Search for the cell housing the specified text and yield its [X, Y] center coordinate. 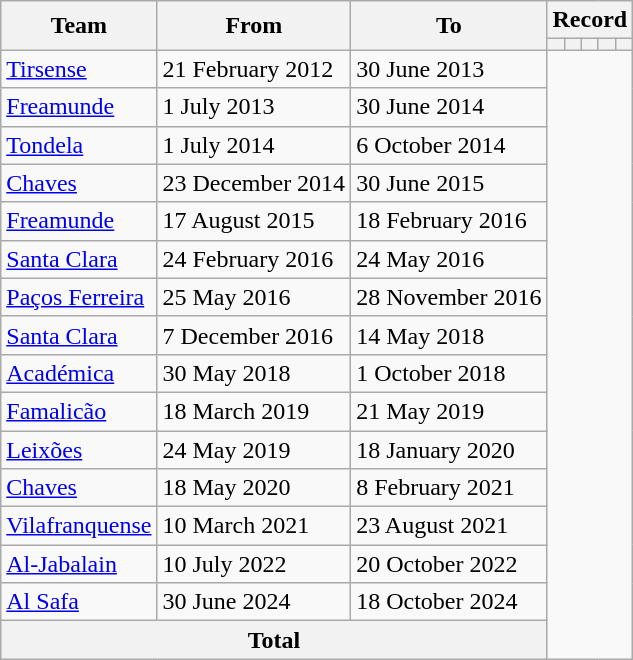
From [254, 26]
23 December 2014 [254, 183]
8 February 2021 [449, 488]
24 May 2019 [254, 449]
18 October 2024 [449, 602]
14 May 2018 [449, 335]
30 June 2024 [254, 602]
6 October 2014 [449, 145]
21 May 2019 [449, 411]
30 June 2013 [449, 69]
Famalicão [79, 411]
1 July 2014 [254, 145]
Académica [79, 373]
Leixões [79, 449]
Tirsense [79, 69]
Tondela [79, 145]
18 January 2020 [449, 449]
30 June 2014 [449, 107]
30 June 2015 [449, 183]
7 December 2016 [254, 335]
24 May 2016 [449, 259]
23 August 2021 [449, 526]
Record [590, 20]
10 July 2022 [254, 564]
Al-Jabalain [79, 564]
Paços Ferreira [79, 297]
To [449, 26]
21 February 2012 [254, 69]
Vilafranquense [79, 526]
17 August 2015 [254, 221]
1 July 2013 [254, 107]
28 November 2016 [449, 297]
24 February 2016 [254, 259]
Team [79, 26]
25 May 2016 [254, 297]
10 March 2021 [254, 526]
20 October 2022 [449, 564]
30 May 2018 [254, 373]
18 May 2020 [254, 488]
18 March 2019 [254, 411]
Al Safa [79, 602]
18 February 2016 [449, 221]
Total [274, 640]
1 October 2018 [449, 373]
